From the cell containing the given text, extract its center point as [X, Y] coordinate. 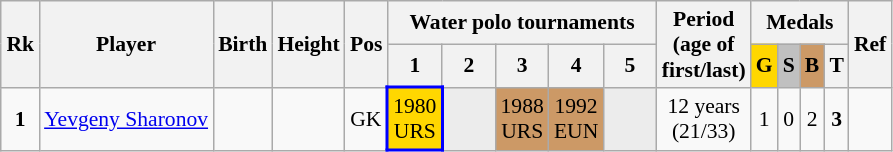
Ref [870, 44]
4 [576, 66]
5 [630, 66]
1988URS [522, 120]
Pos [366, 44]
T [836, 66]
1980URS [414, 120]
Birth [242, 44]
Yevgeny Sharonov [126, 120]
Water polo tournaments [522, 22]
0 [789, 120]
Period(age offirst/last) [704, 44]
GK [366, 120]
12 years(21/33) [704, 120]
G [764, 66]
S [789, 66]
Rk [20, 44]
Medals [800, 22]
1992EUN [576, 120]
Height [308, 44]
Player [126, 44]
B [812, 66]
